Search for the cell housing the specified text and yield its (x, y) center coordinate. 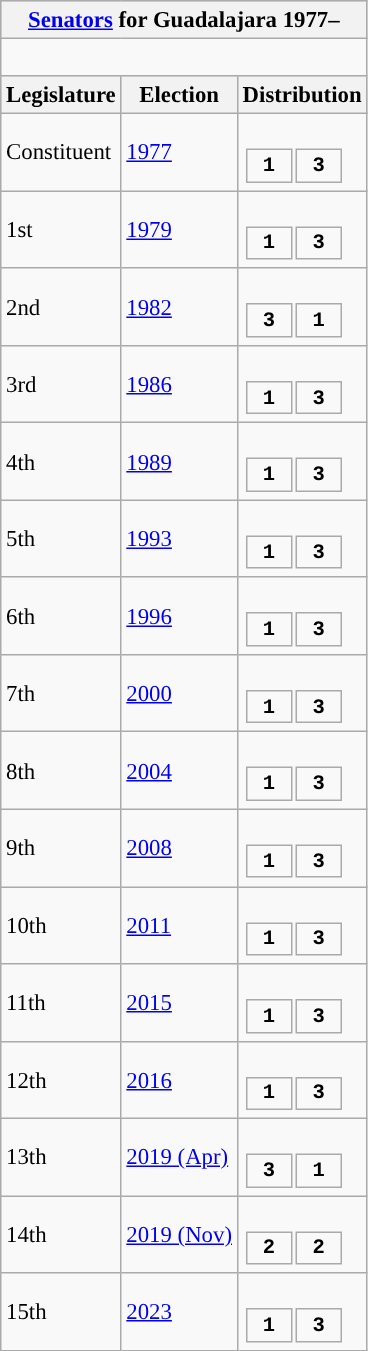
7th (61, 694)
9th (61, 848)
2019 (Apr) (179, 1158)
2008 (179, 848)
12th (61, 1080)
13th (61, 1158)
1979 (179, 230)
Legislature (61, 95)
2019 (Nov) (179, 1234)
1st (61, 230)
2015 (179, 1002)
2016 (179, 1080)
1996 (179, 616)
1977 (179, 152)
5th (61, 538)
14th (61, 1234)
2011 (179, 926)
2 2 (302, 1234)
3rd (61, 384)
2023 (179, 1312)
1982 (179, 306)
2004 (179, 770)
Constituent (61, 152)
1993 (179, 538)
2nd (61, 306)
11th (61, 1002)
Election (179, 95)
2000 (179, 694)
8th (61, 770)
15th (61, 1312)
1986 (179, 384)
1989 (179, 462)
4th (61, 462)
Distribution (302, 95)
Senators for Guadalajara 1977– (184, 20)
10th (61, 926)
6th (61, 616)
